Extract the (x, y) coordinate from the center of the cell holding the provided text.  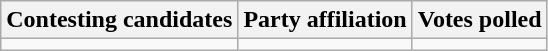
Votes polled (480, 20)
Contesting candidates (120, 20)
Party affiliation (325, 20)
